Output the [X, Y] coordinate of the center of the cell containing the given text.  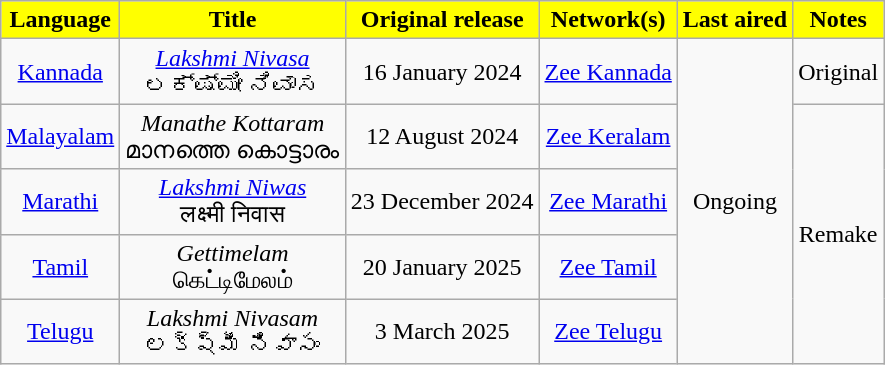
Notes [838, 20]
Lakshmi Nivasam లక్ష్మీ నివాసం [233, 332]
Lakshmi Nivasa ಲಕ್ಷ್ಮೀ ನಿವಾಸ [233, 72]
Ongoing [734, 202]
Lakshmi Niwas लक्ष्मी निवास [233, 202]
16 January 2024 [442, 72]
20 January 2025 [442, 266]
Telugu [60, 332]
Zee Kannada [608, 72]
Language [60, 20]
23 December 2024 [442, 202]
Original [838, 72]
Malayalam [60, 136]
Kannada [60, 72]
Title [233, 20]
3 March 2025 [442, 332]
12 August 2024 [442, 136]
Gettimelam கெட்டிமேலம் [233, 266]
Last aired [734, 20]
Zee Tamil [608, 266]
Manathe Kottaram മാനത്തെ കൊട്ടാരം [233, 136]
Original release [442, 20]
Zee Telugu [608, 332]
Zee Keralam [608, 136]
Tamil [60, 266]
Marathi [60, 202]
Remake [838, 234]
Network(s) [608, 20]
Zee Marathi [608, 202]
